Determine the [X, Y] coordinate at the center of the cell enclosing the given text.  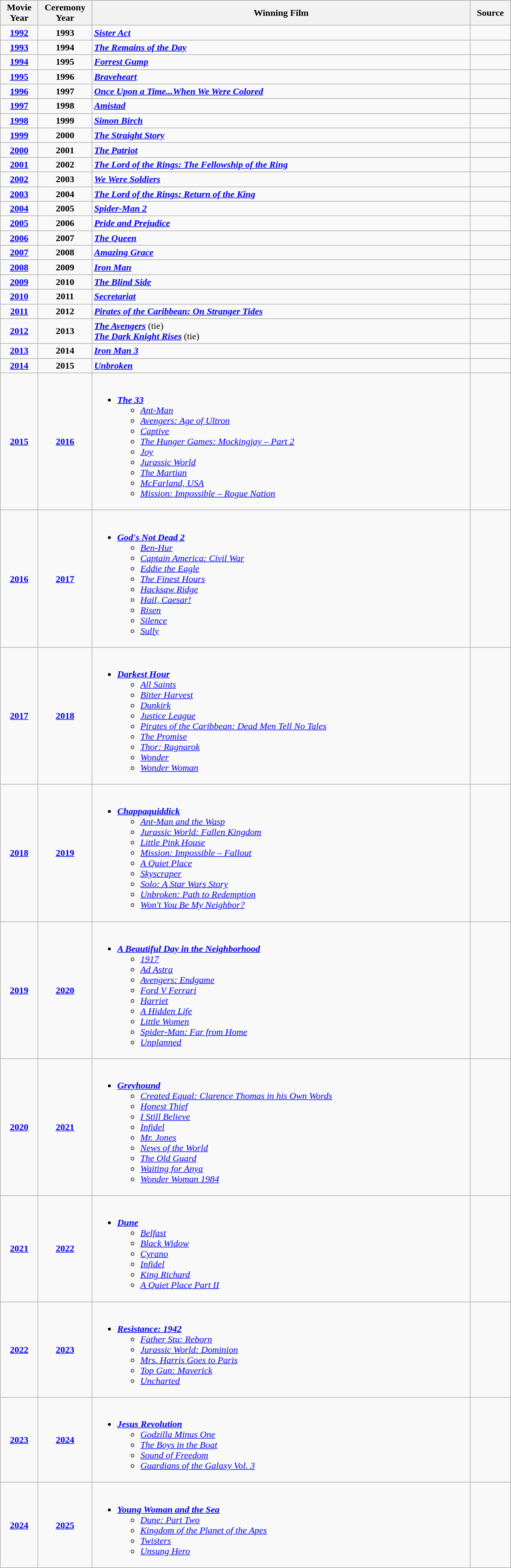
Secretariat [281, 297]
2025 [65, 1525]
The Lord of the Rings: Return of the King [281, 194]
The Blind Side [281, 282]
Sister Act [281, 33]
Unbroken [281, 366]
Amazing Grace [281, 253]
God's Not Dead 2Ben-HurCaptain America: Civil WarEddie the EagleThe Finest HoursHacksaw RidgeHail, Caesar!RisenSilenceSully [281, 579]
Pirates of the Caribbean: On Stranger Tides [281, 311]
Forrest Gump [281, 62]
The Remains of the Day [281, 47]
Movie Year [19, 13]
Resistance: 1942Father Stu: RebornJurassic World: DominionMrs. Harris Goes to ParisTop Gun: MaverickUncharted [281, 1350]
Simon Birch [281, 121]
Winning Film [281, 13]
Young Woman and the SeaDune: Part TwoKingdom of the Planet of the ApesTwistersUnsung Hero [281, 1525]
Once Upon a Time...When We Were Colored [281, 91]
1992 [19, 33]
DuneBelfastBlack WidowCyranoInfidelKing RichardA Quiet Place Part II [281, 1249]
Source [490, 13]
Spider-Man 2 [281, 209]
Iron Man 3 [281, 351]
The Lord of the Rings: The Fellowship of the Ring [281, 164]
We Were Soldiers [281, 179]
Amistad [281, 106]
The Patriot [281, 150]
Braveheart [281, 77]
The Straight Story [281, 135]
The Avengers (tie)The Dark Knight Rises (tie) [281, 331]
Darkest HourAll SaintsBitter HarvestDunkirkJustice LeaguePirates of the Caribbean: Dead Men Tell No TalesThe PromiseThor: RagnarokWonderWonder Woman [281, 716]
Ceremony Year [65, 13]
The Queen [281, 238]
Jesus RevolutionGodzilla Minus OneThe Boys in the BoatSound of FreedomGuardians of the Galaxy Vol. 3 [281, 1440]
A Beautiful Day in the Neighborhood1917Ad AstraAvengers: EndgameFord V FerrariHarrietA Hidden LifeLittle WomenSpider-Man: Far from HomeUnplanned [281, 990]
Pride and Prejudice [281, 223]
Iron Man [281, 267]
